Return (x, y) of the center of cell containing provided text 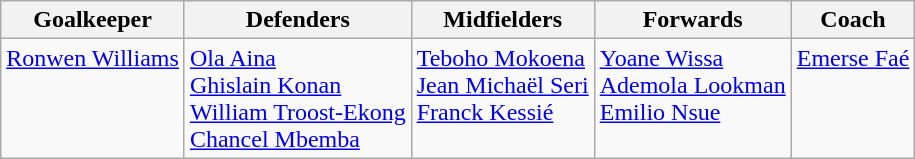
Midfielders (502, 20)
Forwards (692, 20)
Goalkeeper (93, 20)
Teboho Mokoena Jean Michaël Seri Franck Kessié (502, 98)
Emerse Faé (853, 98)
Yoane Wissa Ademola Lookman Emilio Nsue (692, 98)
Defenders (298, 20)
Coach (853, 20)
Ronwen Williams (93, 98)
Ola Aina Ghislain Konan William Troost-Ekong Chancel Mbemba (298, 98)
